Pinpoint the cell where the given text exists, returning its [X, Y] midpoint coordinate. 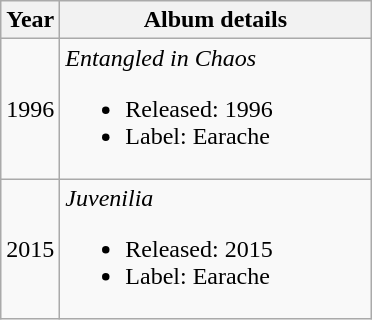
JuveniliaReleased: 2015Label: Earache [216, 249]
2015 [30, 249]
1996 [30, 109]
Entangled in ChaosReleased: 1996Label: Earache [216, 109]
Album details [216, 20]
Year [30, 20]
